Search for the cell housing the specified text and yield its [X, Y] center coordinate. 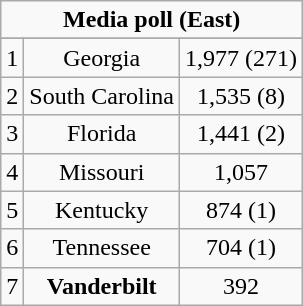
Georgia [102, 58]
704 (1) [242, 248]
7 [12, 286]
1,535 (8) [242, 96]
Kentucky [102, 210]
1,977 (271) [242, 58]
Florida [102, 134]
1,057 [242, 172]
South Carolina [102, 96]
5 [12, 210]
2 [12, 96]
Media poll (East) [152, 20]
4 [12, 172]
874 (1) [242, 210]
6 [12, 248]
392 [242, 286]
1,441 (2) [242, 134]
Tennessee [102, 248]
Vanderbilt [102, 286]
3 [12, 134]
1 [12, 58]
Missouri [102, 172]
